Return the (x, y) coordinate for the center point of the cell that contains the specified text.  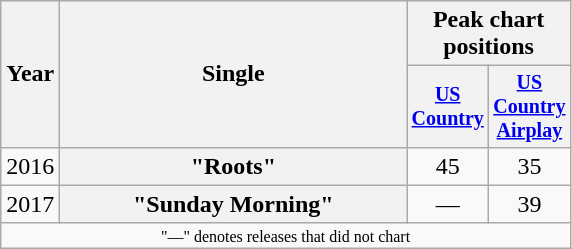
"Sunday Morning" (234, 204)
Peak chart positions (488, 34)
35 (530, 166)
"—" denotes releases that did not chart (286, 235)
"Roots" (234, 166)
— (448, 204)
US Country Airplay (530, 106)
2016 (30, 166)
US Country (448, 106)
Year (30, 74)
39 (530, 204)
2017 (30, 204)
Single (234, 74)
45 (448, 166)
